Provide the [X, Y] coordinate of the cell's center where the given text is located.  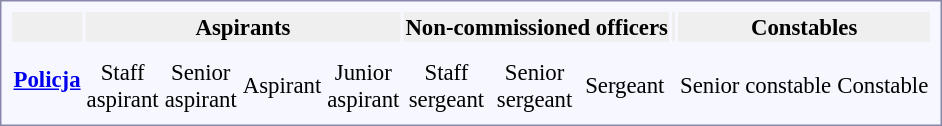
Senior constable [755, 86]
Senioraspirant [200, 86]
Sergeant [624, 86]
Policja [47, 80]
Constables [804, 27]
Constable [883, 86]
Aspirant [282, 86]
Junioraspirant [364, 86]
Non-commissioned officers [537, 27]
Staffsergeant [446, 86]
Seniorsergeant [534, 86]
Staffaspirant [122, 86]
Aspirants [243, 27]
